Extract the [x, y] coordinate from the center of the cell holding the provided text.  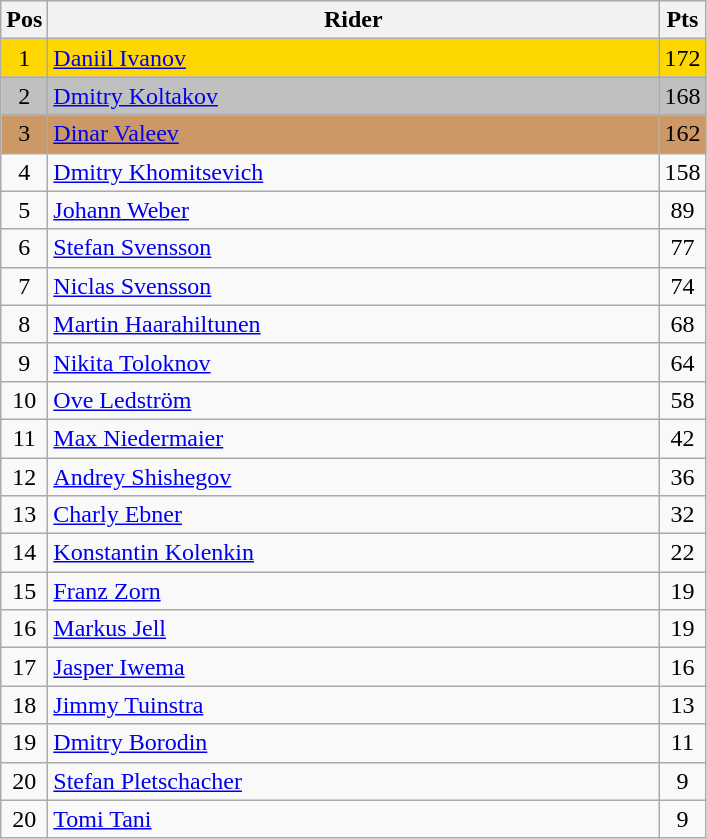
68 [682, 324]
Ove Ledström [354, 400]
36 [682, 477]
162 [682, 134]
Dinar Valeev [354, 134]
Niclas Svensson [354, 286]
22 [682, 553]
7 [24, 286]
3 [24, 134]
Jimmy Tuinstra [354, 705]
15 [24, 591]
77 [682, 248]
Martin Haarahiltunen [354, 324]
8 [24, 324]
32 [682, 515]
Dmitry Borodin [354, 743]
158 [682, 172]
10 [24, 400]
Jasper Iwema [354, 667]
Nikita Toloknov [354, 362]
Pos [24, 20]
168 [682, 96]
Andrey Shishegov [354, 477]
Stefan Svensson [354, 248]
14 [24, 553]
17 [24, 667]
172 [682, 58]
Markus Jell [354, 629]
42 [682, 438]
2 [24, 96]
Dmitry Koltakov [354, 96]
5 [24, 210]
Daniil Ivanov [354, 58]
4 [24, 172]
89 [682, 210]
Konstantin Kolenkin [354, 553]
74 [682, 286]
Charly Ebner [354, 515]
Dmitry Khomitsevich [354, 172]
58 [682, 400]
Rider [354, 20]
Stefan Pletschacher [354, 781]
12 [24, 477]
Pts [682, 20]
64 [682, 362]
18 [24, 705]
Johann Weber [354, 210]
1 [24, 58]
Franz Zorn [354, 591]
Tomi Tani [354, 819]
6 [24, 248]
Max Niedermaier [354, 438]
